Pinpoint the cell where the given text exists, returning its [X, Y] midpoint coordinate. 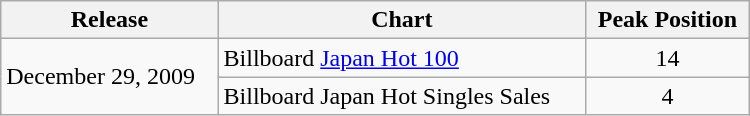
4 [668, 96]
Billboard Japan Hot Singles Sales [402, 96]
Chart [402, 20]
Peak Position [668, 20]
December 29, 2009 [110, 77]
Release [110, 20]
14 [668, 58]
Billboard Japan Hot 100 [402, 58]
